Find where the given text appears and provide that cell's center as [X, Y] coordinate. 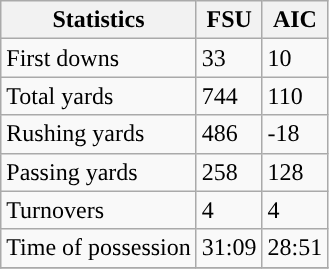
Rushing yards [99, 134]
744 [229, 96]
FSU [229, 20]
28:51 [295, 248]
First downs [99, 58]
Turnovers [99, 210]
-18 [295, 134]
110 [295, 96]
Statistics [99, 20]
258 [229, 172]
Total yards [99, 96]
128 [295, 172]
AIC [295, 20]
Passing yards [99, 172]
486 [229, 134]
Time of possession [99, 248]
33 [229, 58]
31:09 [229, 248]
10 [295, 58]
